Return the (X, Y) coordinate for the center point of the cell that contains the specified text.  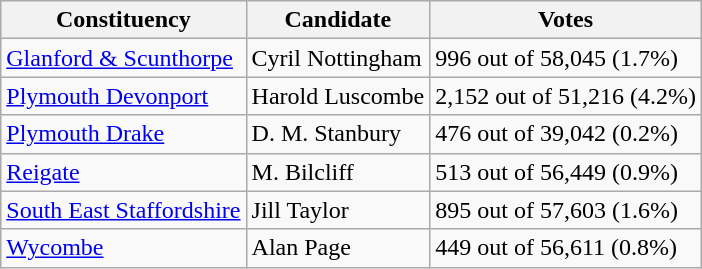
Constituency (124, 20)
Reigate (124, 172)
Glanford & Scunthorpe (124, 58)
Wycombe (124, 248)
D. M. Stanbury (338, 134)
513 out of 56,449 (0.9%) (566, 172)
Plymouth Devonport (124, 96)
2,152 out of 51,216 (4.2%) (566, 96)
Alan Page (338, 248)
449 out of 56,611 (0.8%) (566, 248)
476 out of 39,042 (0.2%) (566, 134)
South East Staffordshire (124, 210)
Candidate (338, 20)
Harold Luscombe (338, 96)
895 out of 57,603 (1.6%) (566, 210)
M. Bilcliff (338, 172)
996 out of 58,045 (1.7%) (566, 58)
Cyril Nottingham (338, 58)
Votes (566, 20)
Jill Taylor (338, 210)
Plymouth Drake (124, 134)
